Determine the (x, y) coordinate at the center of the cell enclosing the given text.  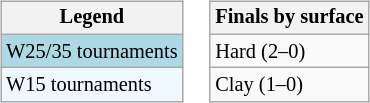
Finals by surface (289, 18)
W25/35 tournaments (92, 51)
Clay (1–0) (289, 85)
Legend (92, 18)
W15 tournaments (92, 85)
Hard (2–0) (289, 51)
